From the cell containing the given text, extract its center point as (x, y) coordinate. 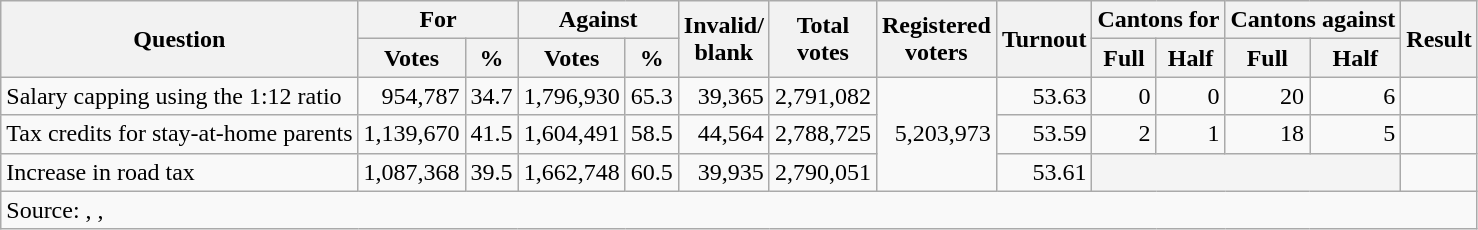
2 (1124, 134)
5 (1356, 134)
Result (1439, 39)
1,796,930 (572, 96)
Source: , , (739, 210)
Salary capping using the 1:12 ratio (180, 96)
18 (1268, 134)
1,604,491 (572, 134)
65.3 (652, 96)
39,935 (724, 172)
41.5 (492, 134)
954,787 (412, 96)
For (438, 20)
2,788,725 (822, 134)
39,365 (724, 96)
1,662,748 (572, 172)
53.61 (1044, 172)
1 (1190, 134)
Against (598, 20)
1,139,670 (412, 134)
1,087,368 (412, 172)
Increase in road tax (180, 172)
44,564 (724, 134)
Registeredvoters (936, 39)
Cantons for (1158, 20)
6 (1356, 96)
53.59 (1044, 134)
60.5 (652, 172)
Question (180, 39)
58.5 (652, 134)
Totalvotes (822, 39)
2,790,051 (822, 172)
20 (1268, 96)
Turnout (1044, 39)
5,203,973 (936, 134)
34.7 (492, 96)
39.5 (492, 172)
Tax credits for stay-at-home parents (180, 134)
2,791,082 (822, 96)
53.63 (1044, 96)
Invalid/blank (724, 39)
Cantons against (1313, 20)
